Extract the (x, y) coordinate from the center of the cell holding the provided text.  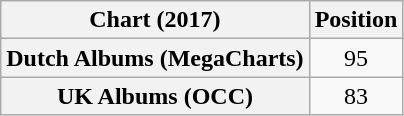
83 (356, 96)
UK Albums (OCC) (155, 96)
Chart (2017) (155, 20)
95 (356, 58)
Position (356, 20)
Dutch Albums (MegaCharts) (155, 58)
